Find where the given text appears and provide that cell's center as [X, Y] coordinate. 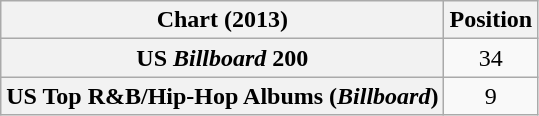
Position [491, 20]
Chart (2013) [222, 20]
US Top R&B/Hip-Hop Albums (Billboard) [222, 96]
US Billboard 200 [222, 58]
9 [491, 96]
34 [491, 58]
